Identify which cell holds the provided text, then report its (x, y) central coordinate. 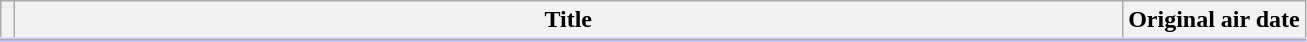
Original air date (1214, 21)
Title (568, 21)
